Return [x, y] of the center of cell containing provided text 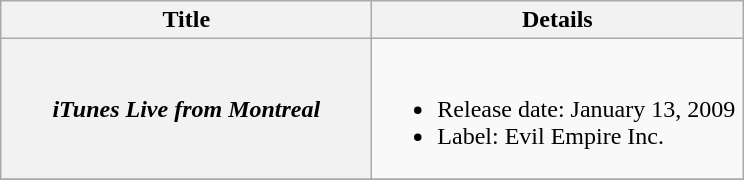
Release date: January 13, 2009Label: Evil Empire Inc. [558, 109]
Details [558, 20]
Title [186, 20]
iTunes Live from Montreal [186, 109]
